Return (X, Y) of the center of cell containing provided text 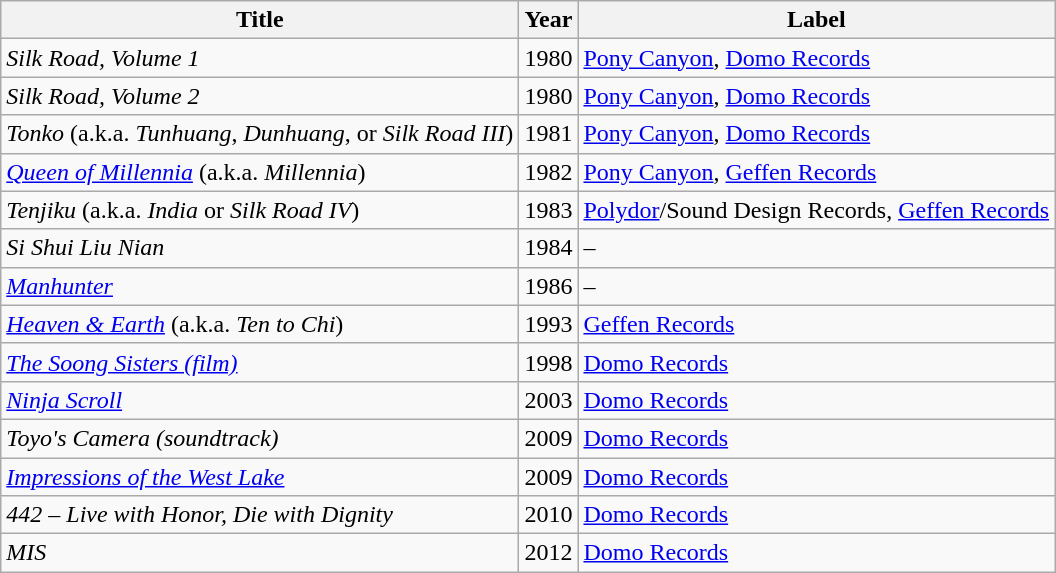
Ninja Scroll (260, 400)
1982 (548, 172)
442 – Live with Honor, Die with Dignity (260, 515)
Queen of Millennia (a.k.a. Millennia) (260, 172)
2010 (548, 515)
2012 (548, 553)
Label (816, 20)
1986 (548, 286)
1981 (548, 134)
1993 (548, 324)
Silk Road, Volume 2 (260, 96)
Polydor/Sound Design Records, Geffen Records (816, 210)
Geffen Records (816, 324)
1984 (548, 248)
Toyo's Camera (soundtrack) (260, 438)
Tenjiku (a.k.a. India or Silk Road IV) (260, 210)
2003 (548, 400)
Manhunter (260, 286)
1983 (548, 210)
Impressions of the West Lake (260, 477)
Year (548, 20)
Tonko (a.k.a. Tunhuang, Dunhuang, or Silk Road III) (260, 134)
Silk Road, Volume 1 (260, 58)
Si Shui Liu Nian (260, 248)
Title (260, 20)
1998 (548, 362)
The Soong Sisters (film) (260, 362)
Heaven & Earth (a.k.a. Ten to Chi) (260, 324)
Pony Canyon, Geffen Records (816, 172)
MIS (260, 553)
